For the text-containing cell, return its midpoint in [x, y] coordinate format. 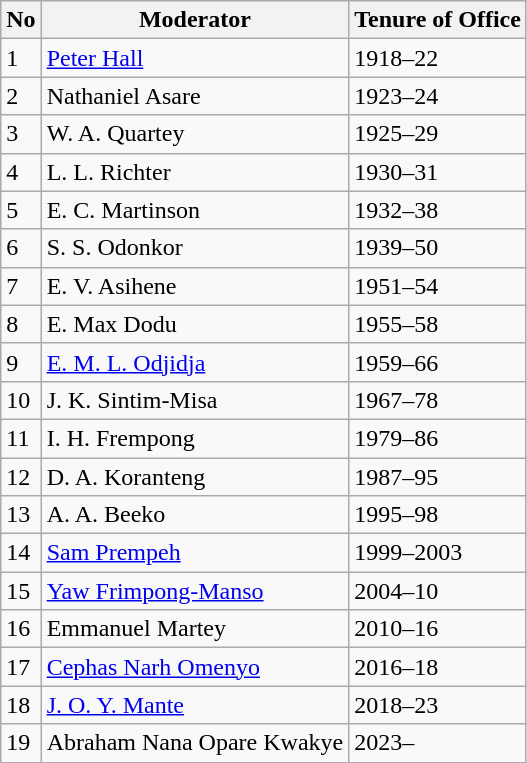
2018–23 [438, 705]
I. H. Frempong [195, 438]
W. A. Quartey [195, 134]
Cephas Narh Omenyo [195, 667]
1939–50 [438, 248]
Yaw Frimpong-Manso [195, 591]
16 [21, 629]
Nathaniel Asare [195, 96]
Sam Prempeh [195, 553]
15 [21, 591]
1923–24 [438, 96]
Abraham Nana Opare Kwakye [195, 743]
17 [21, 667]
Moderator [195, 20]
E. V. Asihene [195, 286]
6 [21, 248]
13 [21, 515]
A. A. Beeko [195, 515]
10 [21, 400]
E. M. L. Odjidja [195, 362]
4 [21, 172]
L. L. Richter [195, 172]
5 [21, 210]
No [21, 20]
9 [21, 362]
E. Max Dodu [195, 324]
1999–2003 [438, 553]
1951–54 [438, 286]
1932–38 [438, 210]
1955–58 [438, 324]
S. S. Odonkor [195, 248]
7 [21, 286]
1925–29 [438, 134]
2023– [438, 743]
1 [21, 58]
2010–16 [438, 629]
Tenure of Office [438, 20]
1967–78 [438, 400]
E. C. Martinson [195, 210]
J. K. Sintim-Misa [195, 400]
1979–86 [438, 438]
2 [21, 96]
J. O. Y. Mante [195, 705]
1995–98 [438, 515]
8 [21, 324]
11 [21, 438]
3 [21, 134]
1959–66 [438, 362]
1918–22 [438, 58]
1930–31 [438, 172]
19 [21, 743]
1987–95 [438, 477]
2004–10 [438, 591]
12 [21, 477]
D. A. Koranteng [195, 477]
14 [21, 553]
Peter Hall [195, 58]
2016–18 [438, 667]
18 [21, 705]
Emmanuel Martey [195, 629]
